Extract the (x, y) coordinate from the center of the cell holding the provided text.  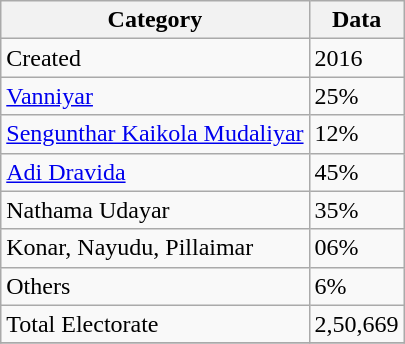
6% (356, 286)
Total Electorate (155, 324)
Created (155, 58)
2016 (356, 58)
Sengunthar Kaikola Mudaliyar (155, 134)
45% (356, 172)
06% (356, 248)
12% (356, 134)
Vanniyar (155, 96)
35% (356, 210)
25% (356, 96)
2,50,669 (356, 324)
Nathama Udayar (155, 210)
Others (155, 286)
Adi Dravida (155, 172)
Category (155, 20)
Konar, Nayudu, Pillaimar (155, 248)
Data (356, 20)
